Extract the (X, Y) coordinate from the center of the cell holding the provided text.  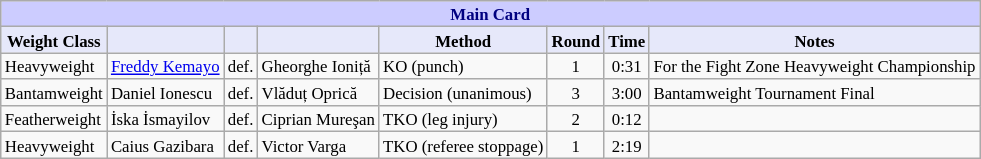
TKO (leg injury) (463, 119)
Freddy Kemayo (166, 66)
3:00 (626, 93)
Featherweight (54, 119)
0:31 (626, 66)
0:12 (626, 119)
Round (576, 40)
For the Fight Zone Heavyweight Championship (814, 66)
Bantamweight Tournament Final (814, 93)
3 (576, 93)
Vlăduț Oprică (318, 93)
İska İsmayilov (166, 119)
Notes (814, 40)
Bantamweight (54, 93)
Weight Class (54, 40)
Method (463, 40)
2 (576, 119)
KO (punch) (463, 66)
Victor Varga (318, 145)
Gheorghe Ioniță (318, 66)
TKO (referee stoppage) (463, 145)
Decision (unanimous) (463, 93)
Time (626, 40)
Caius Gazibara (166, 145)
Main Card (490, 14)
2:19 (626, 145)
Daniel Ionescu (166, 93)
Ciprian Mureşan (318, 119)
